Return (x, y) of the center of cell containing provided text 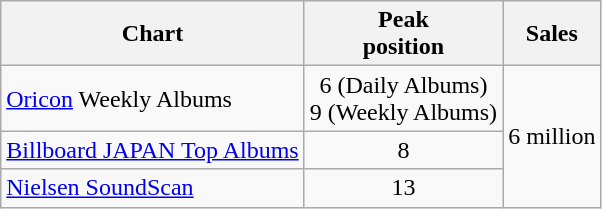
Billboard JAPAN Top Albums (152, 150)
Peakposition (403, 34)
13 (403, 188)
Chart (152, 34)
6 million (552, 136)
Oricon Weekly Albums (152, 98)
8 (403, 150)
Nielsen SoundScan (152, 188)
Sales (552, 34)
6 (Daily Albums)9 (Weekly Albums) (403, 98)
